Pinpoint the cell where the given text exists, returning its [x, y] midpoint coordinate. 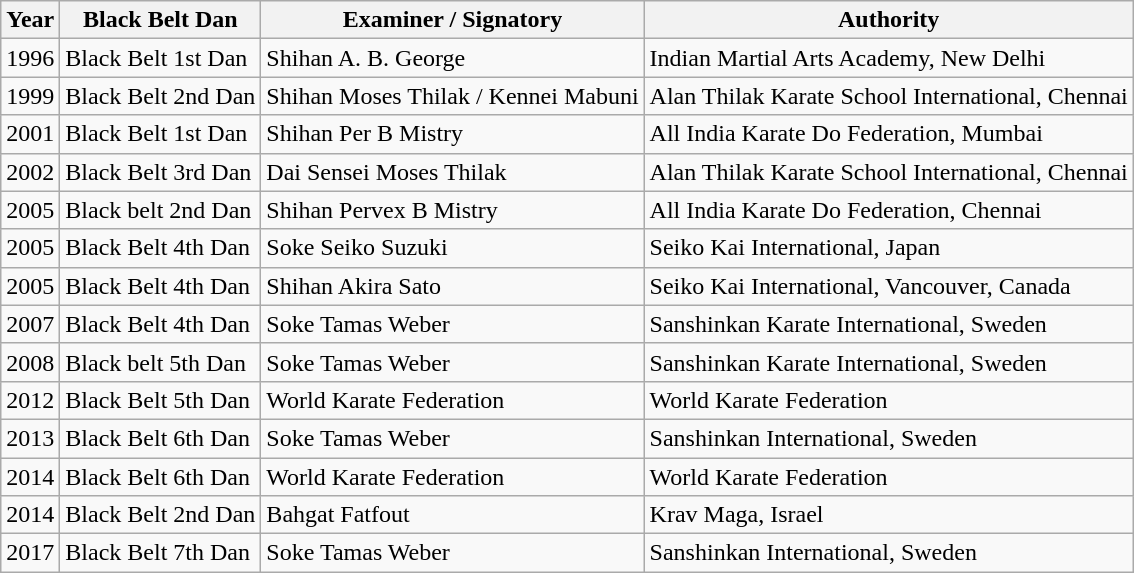
2013 [30, 438]
Bahgat Fatfout [452, 515]
2012 [30, 400]
Authority [888, 20]
Shihan Per B Mistry [452, 134]
Black Belt 5th Dan [160, 400]
Seiko Kai International, Japan [888, 248]
2001 [30, 134]
Year [30, 20]
2002 [30, 172]
1999 [30, 96]
Black belt 2nd Dan [160, 210]
Indian Martial Arts Academy, New Delhi [888, 58]
Dai Sensei Moses Thilak [452, 172]
2008 [30, 362]
Black Belt 3rd Dan [160, 172]
2007 [30, 324]
1996 [30, 58]
2017 [30, 553]
All India Karate Do Federation, Mumbai [888, 134]
Black Belt Dan [160, 20]
Shihan A. B. George [452, 58]
All India Karate Do Federation, Chennai [888, 210]
Seiko Kai International, Vancouver, Canada [888, 286]
Examiner / Signatory [452, 20]
Black belt 5th Dan [160, 362]
Shihan Pervex B Mistry [452, 210]
Krav Maga, Israel [888, 515]
Soke Seiko Suzuki [452, 248]
Shihan Moses Thilak / Kennei Mabuni [452, 96]
Shihan Akira Sato [452, 286]
Black Belt 7th Dan [160, 553]
